Output the (x, y) coordinate of the center of the cell containing the given text.  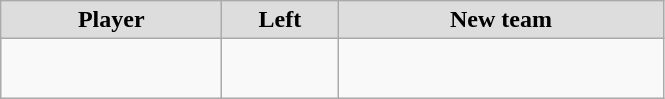
New team (501, 20)
Player (112, 20)
Left (280, 20)
